For the text-containing cell, return its midpoint in (x, y) coordinate format. 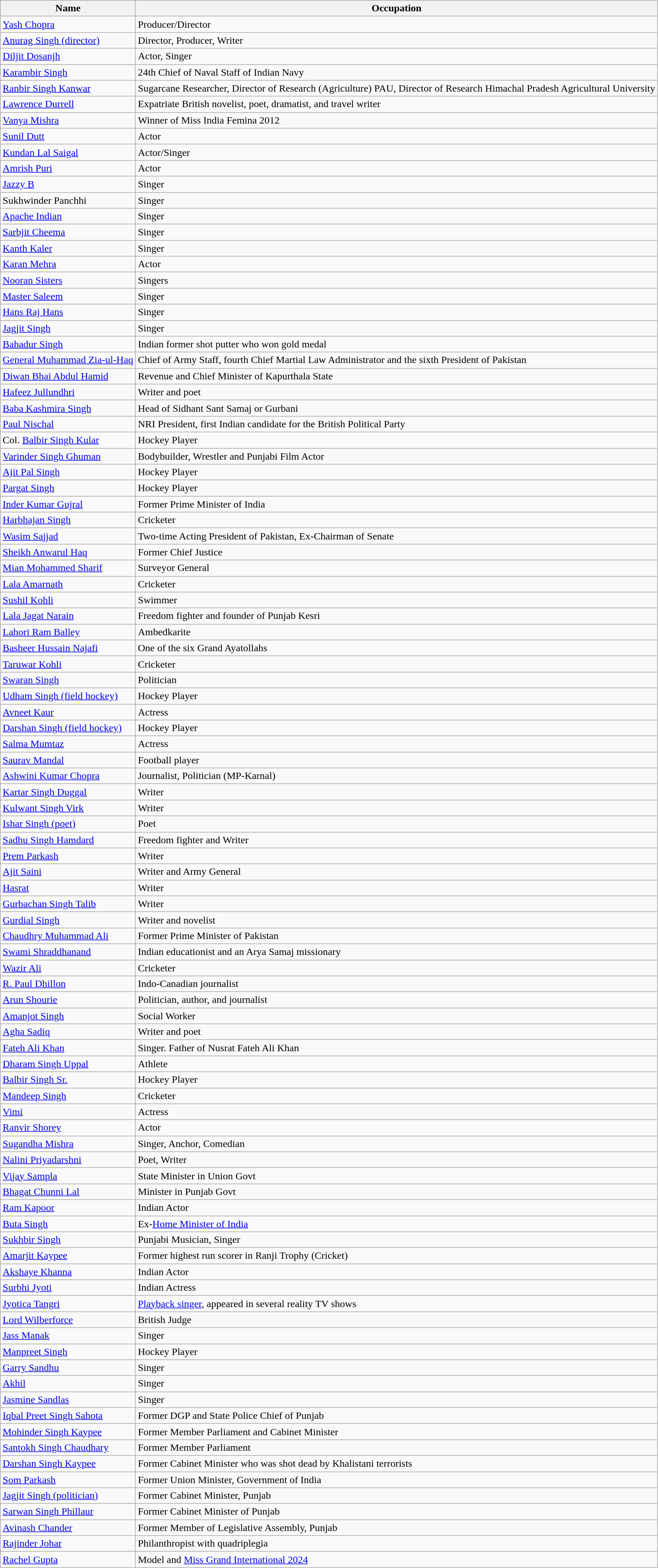
Politician (396, 680)
Freedom fighter and Writer (396, 840)
Garry Sandhu (68, 1368)
Former Cabinet Minister of Punjab (396, 1512)
Mian Mohammed Sharif (68, 568)
Chaudhry Muhammad Ali (68, 936)
Sheikh Anwarul Haq (68, 552)
Two-time Acting President of Pakistan, Ex-Chairman of Senate (396, 536)
Former Member of Legislative Assembly, Punjab (396, 1528)
Jyotica Tangri (68, 1304)
Ajit Pal Singh (68, 472)
Fateh Ali Khan (68, 1048)
Ex-Home Minister of India (396, 1224)
Former Member Parliament and Cabinet Minister (396, 1431)
Vijay Sampla (68, 1176)
Hans Raj Hans (68, 312)
Kanth Kaler (68, 248)
Philanthropist with quadriplegia (396, 1544)
Bodybuilder, Wrestler and Punjabi Film Actor (396, 456)
Lala Jagat Narain (68, 616)
Athlete (396, 1064)
Amrish Puri (68, 168)
Prem Parkash (68, 856)
Karan Mehra (68, 264)
Dharam Singh Uppal (68, 1064)
Former Union Minister, Government of India (396, 1479)
Rajinder Johar (68, 1544)
Paul Nischal (68, 424)
Taruwar Kohli (68, 664)
Surveyor General (396, 568)
Writer and novelist (396, 920)
Arun Shourie (68, 1000)
Vanya Mishra (68, 120)
Lala Amarnath (68, 584)
Actor, Singer (396, 56)
Akhil (68, 1384)
Hafeez Jullundhri (68, 392)
Playback singer, appeared in several reality TV shows (396, 1304)
Col. Balbir Singh Kular (68, 440)
Apache Indian (68, 216)
Former Prime Minister of India (396, 504)
Darshan Singh Kaypee (68, 1463)
Model and Miss Grand International 2024 (396, 1560)
Akshaye Khanna (68, 1272)
Kundan Lal Saigal (68, 152)
Punjabi Musician, Singer (396, 1240)
Sugarcane Researcher, Director of Research (Agriculture) PAU, Director of Research Himachal Pradesh Agricultural University (396, 88)
Agha Sadiq (68, 1032)
Gurdial Singh (68, 920)
Jazzy B (68, 184)
Sunil Dutt (68, 136)
Nooran Sisters (68, 280)
Mandeep Singh (68, 1096)
Nalini Priyadarshni (68, 1160)
Ranvir Shorey (68, 1128)
Ambedkarite (396, 632)
Sukhwinder Panchhi (68, 200)
Ranbir Singh Kanwar (68, 88)
Freedom fighter and founder of Punjab Kesri (396, 616)
Indian former shot putter who won gold medal (396, 344)
Poet (396, 824)
Former Cabinet Minister, Punjab (396, 1496)
Som Parkash (68, 1479)
Amarjit Kaypee (68, 1256)
General Muhammad Zia-ul-Haq (68, 360)
Journalist, Politician (MP-Karnal) (396, 776)
Basheer Hussain Najafi (68, 648)
Jagjit Singh (politician) (68, 1496)
Wazir Ali (68, 968)
Swaran Singh (68, 680)
Singers (396, 280)
Manpreet Singh (68, 1352)
Writer and Army General (396, 872)
Actor/Singer (396, 152)
Salma Mumtaz (68, 744)
Harbhajan Singh (68, 520)
Former Prime Minister of Pakistan (396, 936)
Football player (396, 760)
Sugandha Mishra (68, 1144)
NRI President, first Indian candidate for the British Political Party (396, 424)
Producer/Director (396, 24)
Expatriate British novelist, poet, dramatist, and travel writer (396, 104)
Swami Shraddhanand (68, 952)
Hasrat (68, 888)
Revenue and Chief Minister of Kapurthala State (396, 376)
Social Worker (396, 1016)
Diljit Dosanjh (68, 56)
Ashwini Kumar Chopra (68, 776)
Occupation (396, 8)
R. Paul Dhillon (68, 984)
Master Saleem (68, 296)
Karambir Singh (68, 72)
Gurbachan Singh Talib (68, 904)
Saurav Mandal (68, 760)
Buta Singh (68, 1224)
Singer, Anchor, Comedian (396, 1144)
Santokh Singh Chaudhary (68, 1447)
Indian Actress (396, 1288)
24th Chief of Naval Staff of Indian Navy (396, 72)
Former DGP and State Police Chief of Punjab (396, 1415)
Iqbal Preet Singh Sahota (68, 1415)
Balbir Singh Sr. (68, 1080)
Minister in Punjab Govt (396, 1192)
Sukhbir Singh (68, 1240)
Former Chief Justice (396, 552)
Varinder Singh Ghuman (68, 456)
Sushil Kohli (68, 600)
Name (68, 8)
Jagjit Singh (68, 328)
Lawrence Durrell (68, 104)
Bahadur Singh (68, 344)
Ram Kapoor (68, 1208)
Former Member Parliament (396, 1447)
Indo-Canadian journalist (396, 984)
Former highest run scorer in Ranji Trophy (Cricket) (396, 1256)
Swimmer (396, 600)
Diwan Bhai Abdul Hamid (68, 376)
Chief of Army Staff, fourth Chief Martial Law Administrator and the sixth President of Pakistan (396, 360)
Vimi (68, 1112)
Kartar Singh Duggal (68, 792)
Ajit Saini (68, 872)
Jass Manak (68, 1336)
Amanjot Singh (68, 1016)
Poet, Writer (396, 1160)
Udham Singh (field hockey) (68, 696)
Former Cabinet Minister who was shot dead by Khalistani terrorists (396, 1463)
Lahori Ram Balley (68, 632)
Kulwant Singh Virk (68, 808)
Mohinder Singh Kaypee (68, 1431)
Rachel Gupta (68, 1560)
One of the six Grand Ayatollahs (396, 648)
British Judge (396, 1320)
Baba Kashmira Singh (68, 408)
Lord Wilberforce (68, 1320)
Sadhu Singh Hamdard (68, 840)
Avneet Kaur (68, 712)
Head of Sidhant Sant Samaj or Gurbani (396, 408)
Indian educationist and an Arya Samaj missionary (396, 952)
Yash Chopra (68, 24)
Bhagat Chunni Lal (68, 1192)
Surbhi Jyoti (68, 1288)
Politician, author, and journalist (396, 1000)
Avinash Chander (68, 1528)
Singer. Father of Nusrat Fateh Ali Khan (396, 1048)
Sarbjit Cheema (68, 232)
Wasim Sajjad (68, 536)
Ishar Singh (poet) (68, 824)
Darshan Singh (field hockey) (68, 728)
Pargat Singh (68, 488)
Inder Kumar Gujral (68, 504)
Winner of Miss India Femina 2012 (396, 120)
Sarwan Singh Phillaur (68, 1512)
Jasmine Sandlas (68, 1400)
Director, Producer, Writer (396, 40)
State Minister in Union Govt (396, 1176)
Anurag Singh (director) (68, 40)
